Detect which cell encompasses the target text, then output its (X, Y) center coordinate. 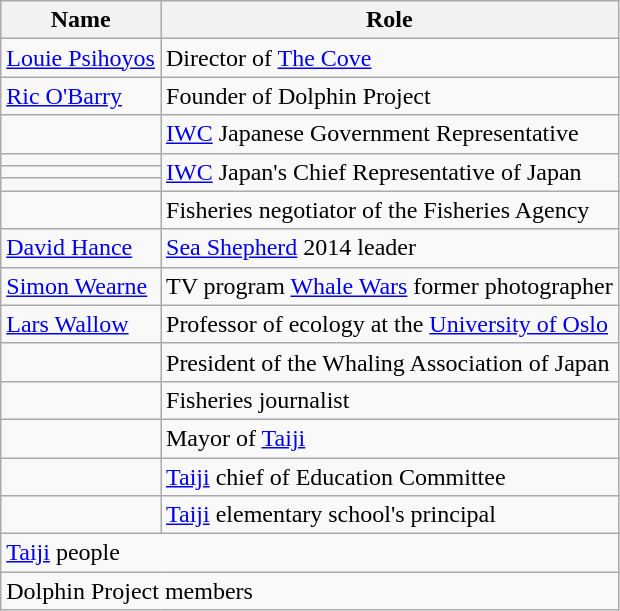
Louie Psihoyos (81, 58)
TV program Whale Wars former photographer (389, 286)
Founder of Dolphin Project (389, 96)
Lars Wallow (81, 324)
Professor of ecology at the University of Oslo (389, 324)
Mayor of Taiji (389, 438)
Role (389, 20)
Fisheries negotiator of the Fisheries Agency (389, 210)
IWC Japan's Chief Representative of Japan (389, 172)
IWC Japanese Government Representative (389, 134)
David Hance (81, 248)
Taiji people (310, 553)
Taiji chief of Education Committee (389, 477)
President of the Whaling Association of Japan (389, 362)
Sea Shepherd 2014 leader (389, 248)
Dolphin Project members (310, 591)
Fisheries journalist (389, 400)
Director of The Cove (389, 58)
Ric O'Barry (81, 96)
Taiji elementary school's principal (389, 515)
Name (81, 20)
Simon Wearne (81, 286)
